Determine the [x, y] coordinate at the center of the cell enclosing the given text.  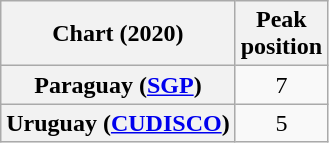
5 [281, 123]
7 [281, 85]
Paraguay (SGP) [118, 85]
Uruguay (CUDISCO) [118, 123]
Chart (2020) [118, 34]
Peakposition [281, 34]
